From the cell containing the given text, extract its center point as (x, y) coordinate. 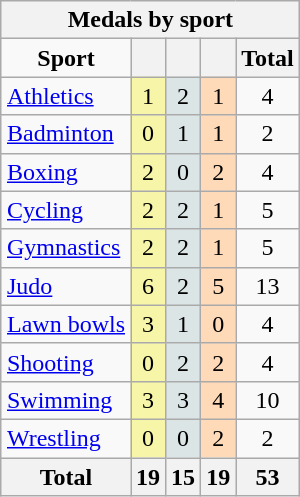
Judo (66, 286)
Boxing (66, 172)
Wrestling (66, 438)
Lawn bowls (66, 324)
6 (148, 286)
10 (268, 400)
Cycling (66, 210)
13 (268, 286)
15 (184, 477)
Sport (66, 58)
Shooting (66, 362)
Medals by sport (150, 20)
Athletics (66, 96)
Gymnastics (66, 248)
Badminton (66, 134)
Swimming (66, 400)
53 (268, 477)
